Locate the cell with the specified text and output its (X, Y) center coordinate. 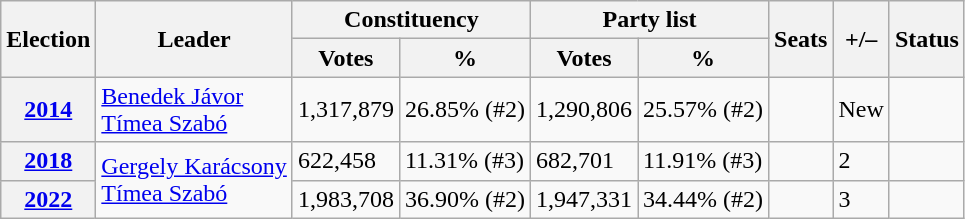
Election (48, 39)
2014 (48, 110)
11.91% (#3) (704, 161)
Gergely KarácsonyTímea Szabó (194, 180)
11.31% (#3) (464, 161)
25.57% (#2) (704, 110)
1,317,879 (346, 110)
Benedek JávorTímea Szabó (194, 110)
Party list (649, 20)
34.44% (#2) (704, 199)
26.85% (#2) (464, 110)
682,701 (584, 161)
1,983,708 (346, 199)
622,458 (346, 161)
36.90% (#2) (464, 199)
2018 (48, 161)
Leader (194, 39)
New (861, 110)
Seats (801, 39)
1,290,806 (584, 110)
Constituency (411, 20)
2 (861, 161)
+/– (861, 39)
3 (861, 199)
Status (926, 39)
2022 (48, 199)
1,947,331 (584, 199)
